Provide the [x, y] coordinate of the cell's center where the given text is located.  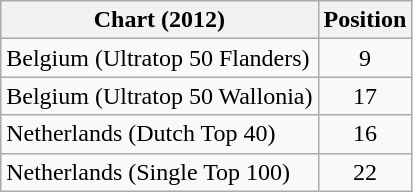
Position [365, 20]
22 [365, 172]
Netherlands (Dutch Top 40) [160, 134]
17 [365, 96]
16 [365, 134]
Belgium (Ultratop 50 Flanders) [160, 58]
Belgium (Ultratop 50 Wallonia) [160, 96]
9 [365, 58]
Netherlands (Single Top 100) [160, 172]
Chart (2012) [160, 20]
